Identify which cell holds the provided text, then report its (x, y) central coordinate. 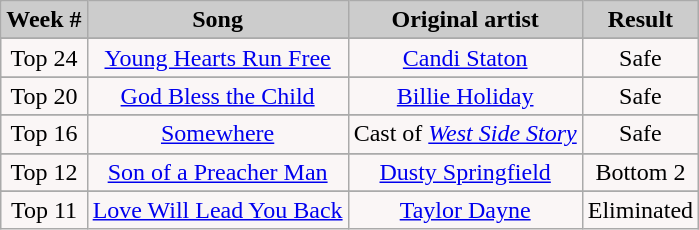
Candi Staton (465, 58)
Week # (44, 20)
Somewhere (218, 134)
Cast of West Side Story (465, 134)
Result (640, 20)
Love Will Lead You Back (218, 210)
Bottom 2 (640, 172)
Original artist (465, 20)
Top 12 (44, 172)
God Bless the Child (218, 96)
Son of a Preacher Man (218, 172)
Young Hearts Run Free (218, 58)
Eliminated (640, 210)
Dusty Springfield (465, 172)
Top 20 (44, 96)
Song (218, 20)
Top 24 (44, 58)
Top 16 (44, 134)
Taylor Dayne (465, 210)
Billie Holiday (465, 96)
Top 11 (44, 210)
